Extract the [x, y] coordinate from the center of the cell holding the provided text.  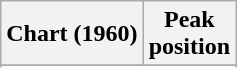
Chart (1960) [72, 34]
Peakposition [189, 34]
